Extract the [X, Y] coordinate from the center of the cell holding the provided text.  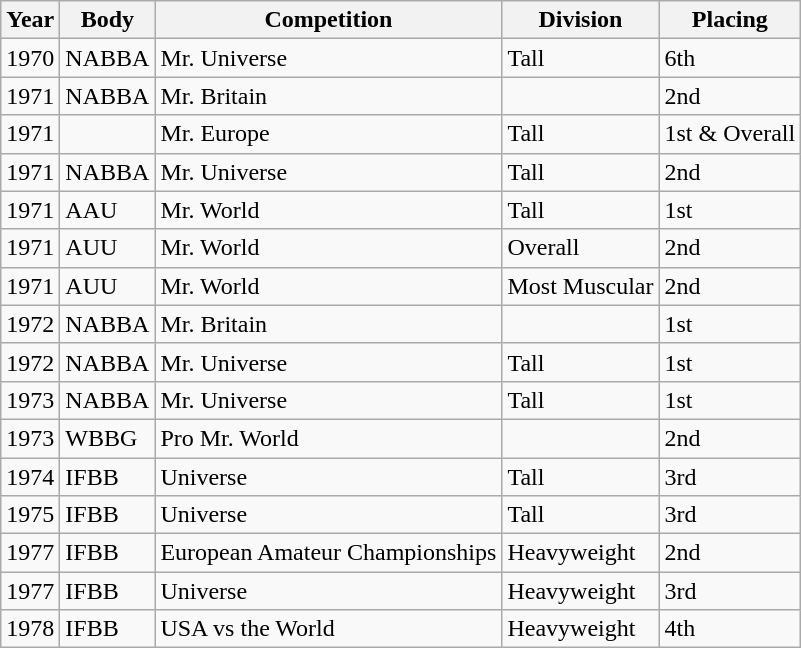
Placing [730, 20]
6th [730, 58]
Division [580, 20]
Competition [328, 20]
1970 [30, 58]
1974 [30, 477]
USA vs the World [328, 629]
1975 [30, 515]
1978 [30, 629]
European Amateur Championships [328, 553]
Overall [580, 248]
Body [108, 20]
Year [30, 20]
4th [730, 629]
Most Muscular [580, 286]
Pro Mr. World [328, 438]
AAU [108, 210]
WBBG [108, 438]
Mr. Europe [328, 134]
1st & Overall [730, 134]
